Pinpoint the cell where the given text exists, returning its (X, Y) midpoint coordinate. 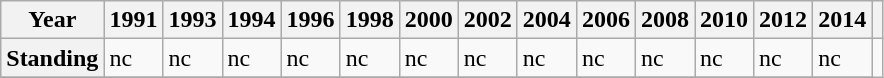
1994 (252, 20)
Year (52, 20)
2008 (664, 20)
2004 (546, 20)
1991 (134, 20)
2000 (428, 20)
Standing (52, 58)
2006 (606, 20)
1993 (192, 20)
2002 (488, 20)
2010 (724, 20)
2014 (842, 20)
1996 (310, 20)
2012 (784, 20)
1998 (370, 20)
